From the cell containing the given text, extract its center point as [x, y] coordinate. 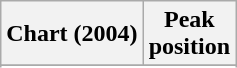
Peak position [189, 34]
Chart (2004) [72, 34]
